Return [x, y] of the center of cell containing provided text 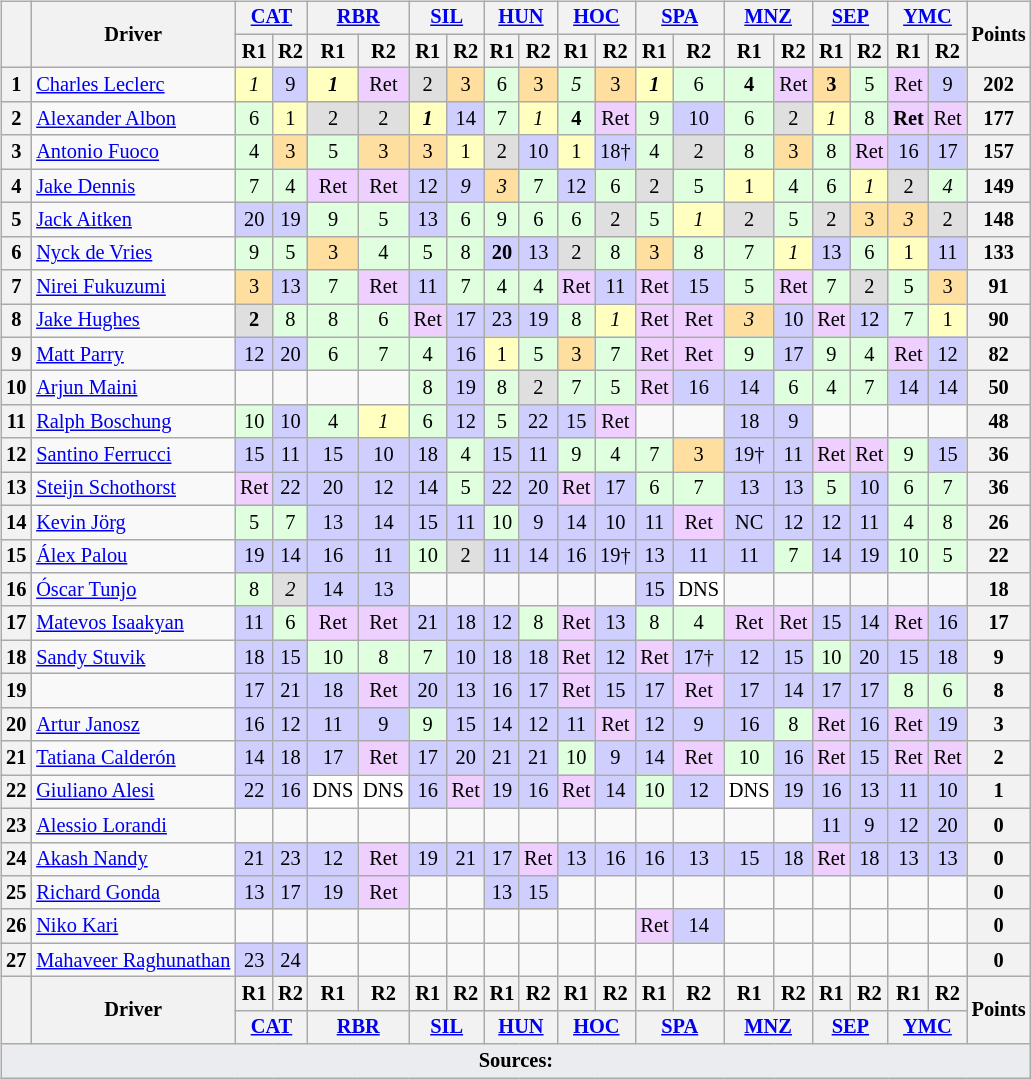
202 [999, 85]
Alessio Lorandi [133, 825]
177 [999, 119]
Jack Aitken [133, 220]
Kevin Jörg [133, 522]
Tatiana Calderón [133, 758]
Sandy Stuvik [133, 657]
Charles Leclerc [133, 85]
Artur Janosz [133, 724]
NC [749, 522]
Ralph Boschung [133, 422]
91 [999, 287]
Álex Palou [133, 556]
133 [999, 253]
Jake Hughes [133, 321]
Alexander Albon [133, 119]
148 [999, 220]
Arjun Maini [133, 388]
149 [999, 186]
Mahaveer Raghunathan [133, 960]
Nyck de Vries [133, 253]
Giuliano Alesi [133, 792]
Steijn Schothorst [133, 489]
50 [999, 388]
Richard Gonda [133, 893]
157 [999, 152]
27 [16, 960]
Antonio Fuoco [133, 152]
Niko Kari [133, 926]
18† [615, 152]
Akash Nandy [133, 859]
Óscar Tunjo [133, 590]
Sources: [516, 1061]
Matt Parry [133, 354]
25 [16, 893]
Jake Dennis [133, 186]
Nirei Fukuzumi [133, 287]
Matevos Isaakyan [133, 623]
82 [999, 354]
Santino Ferrucci [133, 455]
48 [999, 422]
17† [698, 657]
90 [999, 321]
